Pinpoint the cell where the given text exists, returning its [x, y] midpoint coordinate. 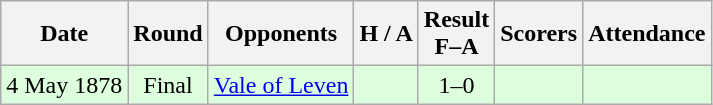
ResultF–A [456, 34]
Date [64, 34]
Attendance [647, 34]
Opponents [281, 34]
Vale of Leven [281, 85]
H / A [386, 34]
Final [168, 85]
Round [168, 34]
Scorers [539, 34]
1–0 [456, 85]
4 May 1878 [64, 85]
